Pinpoint the cell where the given text exists, returning its [x, y] midpoint coordinate. 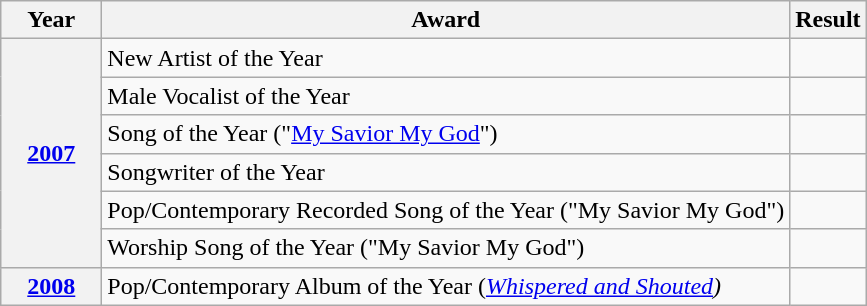
Male Vocalist of the Year [446, 96]
Pop/Contemporary Album of the Year (Whispered and Shouted) [446, 286]
Song of the Year ("My Savior My God") [446, 134]
New Artist of the Year [446, 58]
Pop/Contemporary Recorded Song of the Year ("My Savior My God") [446, 210]
Year [52, 20]
Songwriter of the Year [446, 172]
Award [446, 20]
2007 [52, 153]
2008 [52, 286]
Result [828, 20]
Worship Song of the Year ("My Savior My God") [446, 248]
